Provide the (X, Y) coordinate of the cell's center where the given text is located.  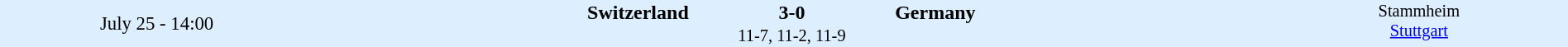
StammheimStuttgart (1419, 23)
July 25 - 14:00 (157, 23)
3-0 (791, 12)
Switzerland (501, 12)
11-7, 11-2, 11-9 (792, 36)
Germany (1082, 12)
